Provide the [x, y] coordinate of the cell's center where the given text is located.  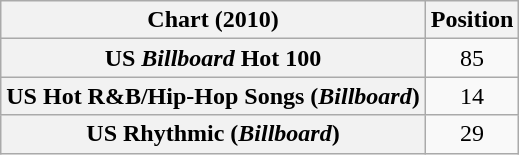
US Hot R&B/Hip-Hop Songs (Billboard) [213, 96]
85 [472, 58]
US Rhythmic (Billboard) [213, 134]
14 [472, 96]
Position [472, 20]
Chart (2010) [213, 20]
US Billboard Hot 100 [213, 58]
29 [472, 134]
